Return [X, Y] of the center of cell containing provided text 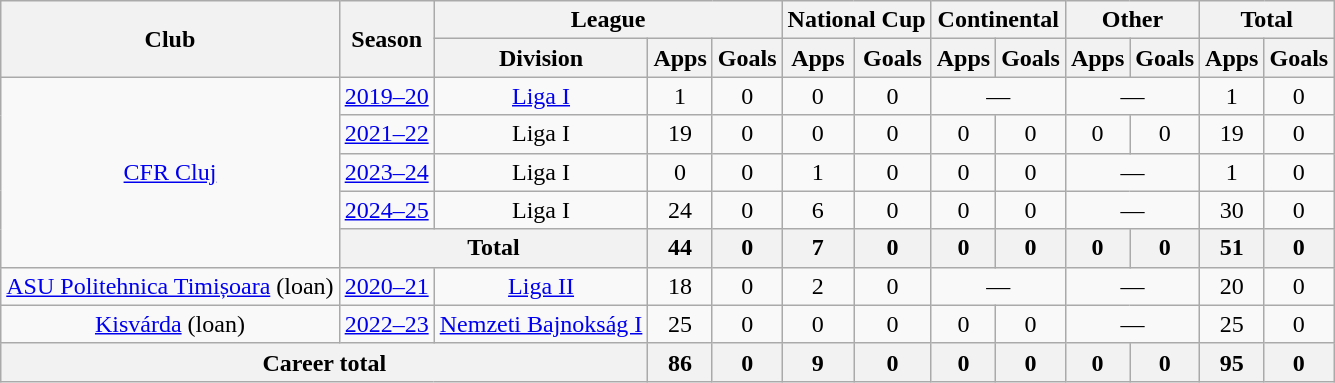
18 [680, 286]
League [608, 20]
51 [1232, 248]
Club [170, 39]
Division [541, 58]
Kisvárda (loan) [170, 324]
Other [1132, 20]
2024–25 [386, 210]
7 [818, 248]
Nemzeti Bajnokság I [541, 324]
86 [680, 362]
2023–24 [386, 172]
Continental [998, 20]
20 [1232, 286]
95 [1232, 362]
2019–20 [386, 96]
2021–22 [386, 134]
Liga II [541, 286]
Career total [324, 362]
24 [680, 210]
44 [680, 248]
9 [818, 362]
National Cup [856, 20]
30 [1232, 210]
Season [386, 39]
6 [818, 210]
2020–21 [386, 286]
2 [818, 286]
CFR Cluj [170, 172]
ASU Politehnica Timișoara (loan) [170, 286]
2022–23 [386, 324]
